Return the [X, Y] coordinate for the center point of the cell that contains the specified text.  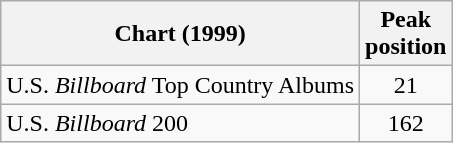
Peakposition [406, 34]
21 [406, 85]
162 [406, 123]
U.S. Billboard 200 [180, 123]
U.S. Billboard Top Country Albums [180, 85]
Chart (1999) [180, 34]
